Pinpoint the cell where the given text exists, returning its [X, Y] midpoint coordinate. 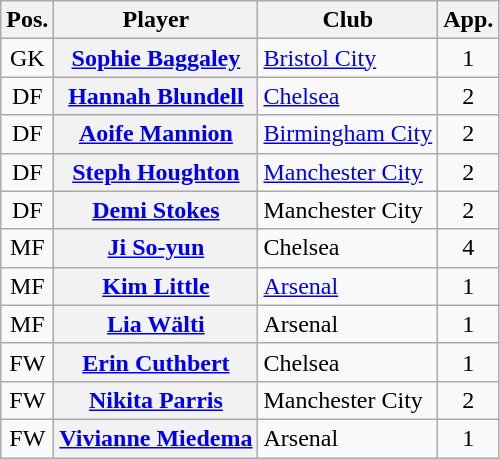
Erin Cuthbert [156, 362]
Lia Wälti [156, 324]
Sophie Baggaley [156, 58]
GK [28, 58]
Steph Houghton [156, 172]
Player [156, 20]
Vivianne Miedema [156, 438]
Club [348, 20]
App. [468, 20]
4 [468, 248]
Ji So-yun [156, 248]
Bristol City [348, 58]
Hannah Blundell [156, 96]
Pos. [28, 20]
Kim Little [156, 286]
Nikita Parris [156, 400]
Aoife Mannion [156, 134]
Birmingham City [348, 134]
Demi Stokes [156, 210]
